Find where the given text appears and provide that cell's center as [X, Y] coordinate. 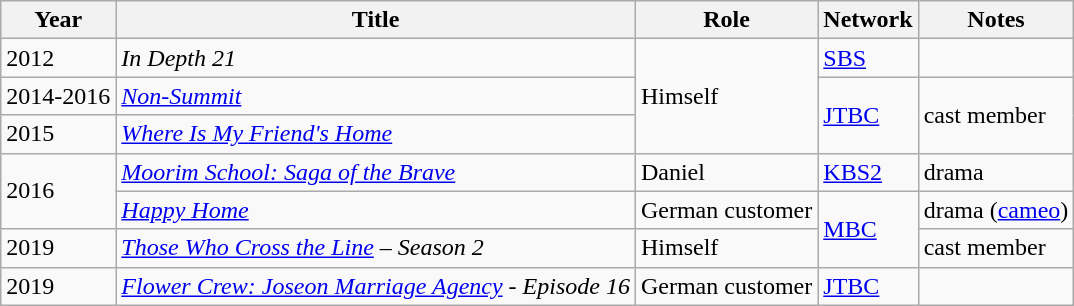
Happy Home [376, 210]
2012 [58, 58]
MBC [868, 229]
In Depth 21 [376, 58]
2014-2016 [58, 96]
drama [996, 172]
Flower Crew: Joseon Marriage Agency - Episode 16 [376, 286]
Notes [996, 20]
2016 [58, 191]
Non-Summit [376, 96]
SBS [868, 58]
drama (cameo) [996, 210]
Title [376, 20]
Role [726, 20]
KBS2 [868, 172]
Daniel [726, 172]
Moorim School: Saga of the Brave [376, 172]
Year [58, 20]
Those Who Cross the Line – Season 2 [376, 248]
Network [868, 20]
2015 [58, 134]
Where Is My Friend's Home [376, 134]
